Return the [X, Y] coordinate for the center point of the cell that contains the specified text.  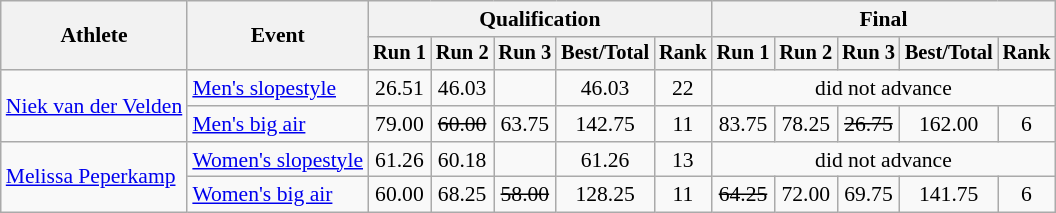
78.25 [806, 124]
Qualification [540, 19]
64.25 [744, 195]
68.25 [462, 195]
26.51 [400, 88]
Melissa Peperkamp [94, 178]
141.75 [949, 195]
Event [278, 36]
Final [884, 19]
79.00 [400, 124]
26.75 [868, 124]
128.25 [605, 195]
Men's slopestyle [278, 88]
58.00 [526, 195]
Niek van der Velden [94, 106]
Women's big air [278, 195]
72.00 [806, 195]
22 [683, 88]
142.75 [605, 124]
Men's big air [278, 124]
162.00 [949, 124]
83.75 [744, 124]
Athlete [94, 36]
Women's slopestyle [278, 160]
13 [683, 160]
69.75 [868, 195]
63.75 [526, 124]
60.18 [462, 160]
